Pinpoint the cell where the given text exists, returning its [x, y] midpoint coordinate. 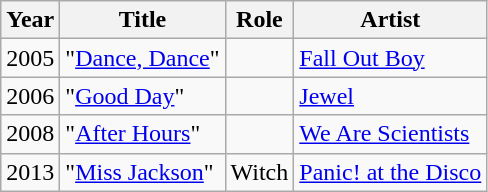
2006 [30, 96]
2005 [30, 58]
We Are Scientists [390, 134]
Title [142, 20]
2008 [30, 134]
Role [260, 20]
Artist [390, 20]
"Dance, Dance" [142, 58]
Jewel [390, 96]
"Good Day" [142, 96]
Panic! at the Disco [390, 172]
Witch [260, 172]
Year [30, 20]
Fall Out Boy [390, 58]
2013 [30, 172]
"After Hours" [142, 134]
"Miss Jackson" [142, 172]
